Capture the cell that displays the provided text and extract its [x, y] central coordinate. 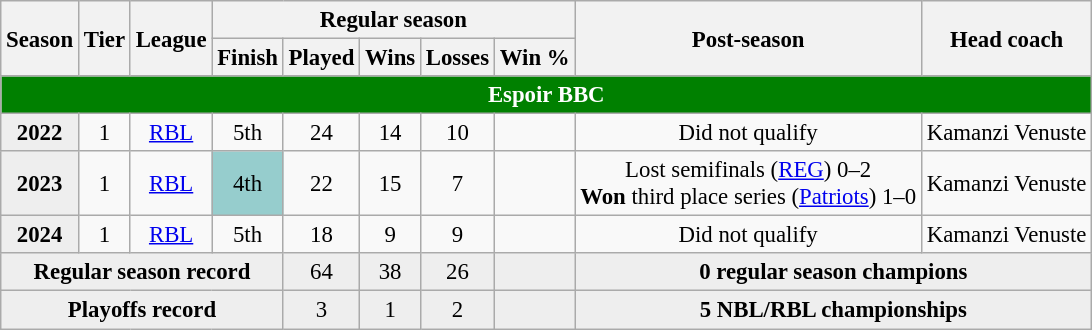
14 [390, 133]
2 [457, 310]
5 NBL/RBL championships [834, 310]
Losses [457, 58]
Finish [248, 58]
22 [321, 184]
Regular season [394, 20]
Tier [104, 38]
Playoffs record [142, 310]
League [170, 38]
10 [457, 133]
4th [248, 184]
3 [321, 310]
7 [457, 184]
Regular season record [142, 273]
Lost semifinals (REG) 0–2Won third place series (Patriots) 1–0 [748, 184]
2023 [40, 184]
2022 [40, 133]
64 [321, 273]
Espoir BBC [546, 95]
38 [390, 273]
Win % [534, 58]
15 [390, 184]
2024 [40, 235]
26 [457, 273]
Season [40, 38]
Head coach [1006, 38]
Wins [390, 58]
Played [321, 58]
Post-season [748, 38]
24 [321, 133]
18 [321, 235]
0 regular season champions [834, 273]
